For the text-containing cell, return its midpoint in [X, Y] coordinate format. 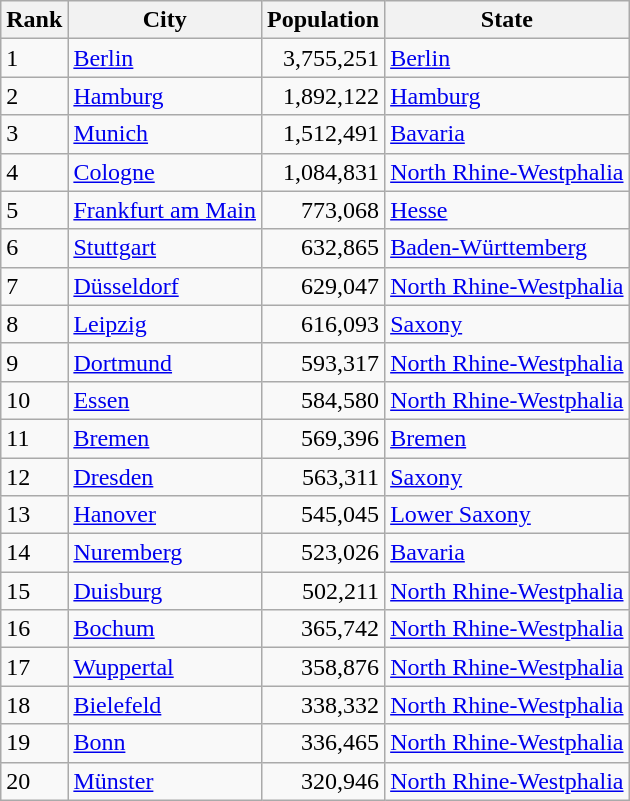
545,045 [324, 515]
Düsseldorf [165, 286]
1 [34, 58]
Stuttgart [165, 248]
Nuremberg [165, 553]
7 [34, 286]
Cologne [165, 172]
320,946 [324, 781]
1,892,122 [324, 96]
502,211 [324, 591]
20 [34, 781]
616,093 [324, 324]
Dortmund [165, 362]
1,512,491 [324, 134]
336,465 [324, 743]
15 [34, 591]
632,865 [324, 248]
Essen [165, 400]
2 [34, 96]
4 [34, 172]
Frankfurt am Main [165, 210]
8 [34, 324]
Leipzig [165, 324]
Baden-Württemberg [507, 248]
Dresden [165, 477]
3,755,251 [324, 58]
593,317 [324, 362]
10 [34, 400]
1,084,831 [324, 172]
Lower Saxony [507, 515]
13 [34, 515]
Munich [165, 134]
11 [34, 438]
18 [34, 705]
629,047 [324, 286]
Bonn [165, 743]
12 [34, 477]
Population [324, 20]
Duisburg [165, 591]
14 [34, 553]
569,396 [324, 438]
City [165, 20]
6 [34, 248]
State [507, 20]
3 [34, 134]
523,026 [324, 553]
Münster [165, 781]
16 [34, 629]
365,742 [324, 629]
Bochum [165, 629]
773,068 [324, 210]
17 [34, 667]
338,332 [324, 705]
9 [34, 362]
Wuppertal [165, 667]
Bielefeld [165, 705]
Hanover [165, 515]
Hesse [507, 210]
5 [34, 210]
19 [34, 743]
584,580 [324, 400]
Rank [34, 20]
563,311 [324, 477]
358,876 [324, 667]
